Determine the (X, Y) coordinate at the center of the cell enclosing the given text.  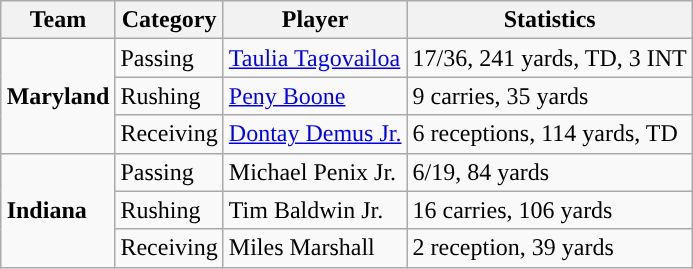
6/19, 84 yards (550, 172)
Statistics (550, 20)
2 reception, 39 yards (550, 248)
9 carries, 35 yards (550, 96)
Taulia Tagovailoa (315, 58)
Maryland (58, 96)
Category (169, 20)
Peny Boone (315, 96)
16 carries, 106 yards (550, 210)
17/36, 241 yards, TD, 3 INT (550, 58)
Tim Baldwin Jr. (315, 210)
Indiana (58, 210)
Team (58, 20)
Player (315, 20)
Michael Penix Jr. (315, 172)
Dontay Demus Jr. (315, 134)
6 receptions, 114 yards, TD (550, 134)
Miles Marshall (315, 248)
